Search for the cell housing the specified text and yield its [x, y] center coordinate. 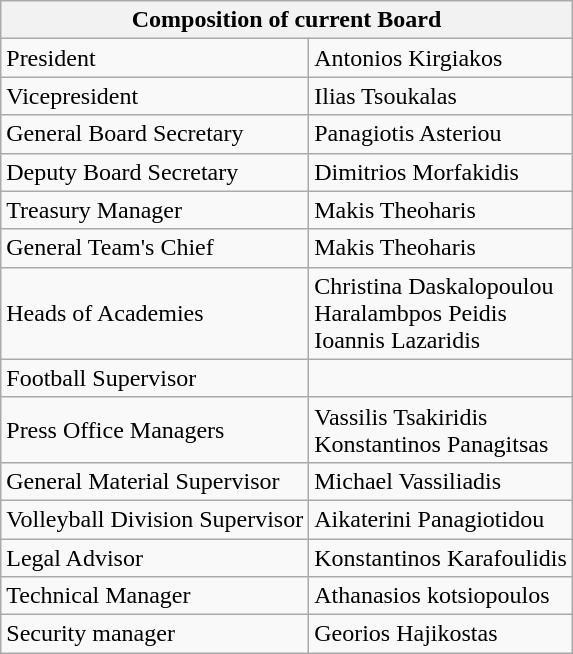
Treasury Manager [155, 210]
Deputy Board Secretary [155, 172]
Dimitrios Morfakidis [441, 172]
Georios Hajikostas [441, 634]
General Team's Chief [155, 248]
Panagiotis Asteriou [441, 134]
Vassilis TsakiridisKonstantinos Panagitsas [441, 430]
Composition of current Board [287, 20]
President [155, 58]
Security manager [155, 634]
Heads of Academies [155, 313]
Christina Daskalopoulou Haralambpos Peidis Ioannis Lazaridis [441, 313]
General Board Secretary [155, 134]
Konstantinos Karafoulidis [441, 557]
Michael Vassiliadis [441, 481]
General Material Supervisor [155, 481]
Press Office Managers [155, 430]
Vicepresident [155, 96]
Technical Manager [155, 596]
Antonios Kirgiakos [441, 58]
Legal Advisor [155, 557]
Football Supervisor [155, 378]
Volleyball Division Supervisor [155, 519]
Aikaterini Panagiotidou [441, 519]
Ilias Tsoukalas [441, 96]
Athanasios kotsiopoulos [441, 596]
